Pinpoint the cell where the given text exists, returning its [x, y] midpoint coordinate. 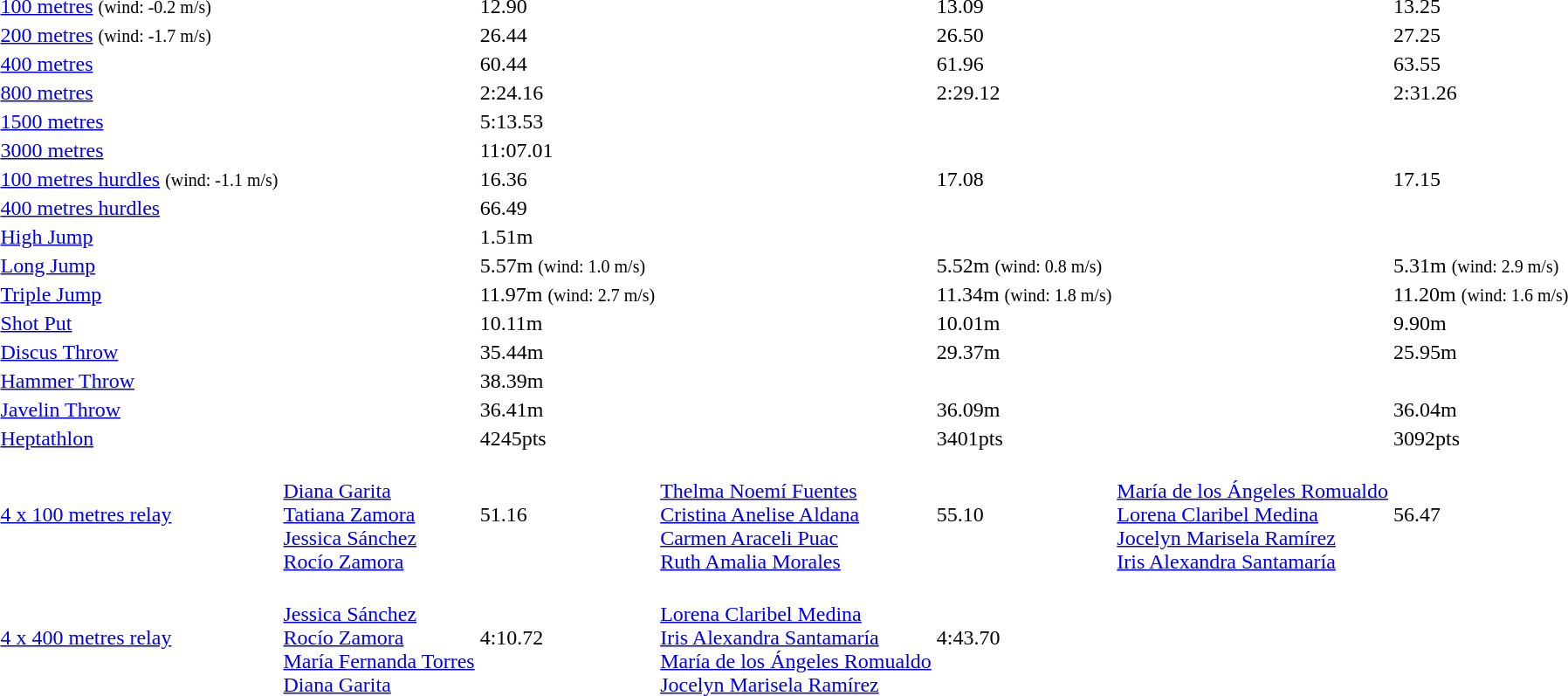
María de los Ángeles Romualdo Lorena Claribel Medina Jocelyn Marisela Ramírez Iris Alexandra Santamaría [1253, 514]
Thelma Noemí Fuentes Cristina Anelise Aldana Carmen Araceli Puac Ruth Amalia Morales [796, 514]
2:24.16 [567, 93]
4245pts [567, 438]
51.16 [567, 514]
66.49 [567, 208]
11.97m (wind: 2.7 m/s) [567, 294]
2:29.12 [1024, 93]
Diana Garita Tatiana Zamora Jessica Sánchez Rocío Zamora [379, 514]
3401pts [1024, 438]
38.39m [567, 381]
55.10 [1024, 514]
61.96 [1024, 64]
10.11m [567, 323]
29.37m [1024, 352]
11.34m (wind: 1.8 m/s) [1024, 294]
16.36 [567, 179]
26.44 [567, 35]
36.09m [1024, 410]
35.44m [567, 352]
36.41m [567, 410]
10.01m [1024, 323]
5.52m (wind: 0.8 m/s) [1024, 265]
11:07.01 [567, 150]
17.08 [1024, 179]
5:13.53 [567, 121]
5.57m (wind: 1.0 m/s) [567, 265]
60.44 [567, 64]
1.51m [567, 237]
26.50 [1024, 35]
